Scan for the cell matching the given text and deliver its [X, Y] coordinate at center. 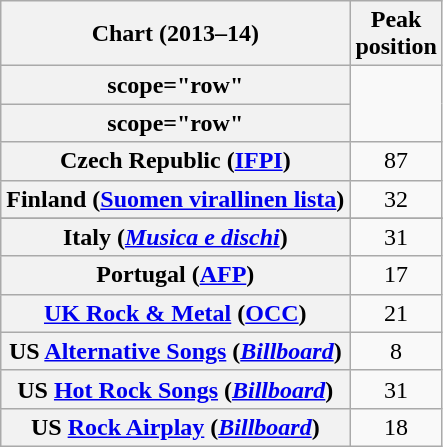
US Hot Rock Songs (Billboard) [176, 389]
87 [396, 161]
UK Rock & Metal (OCC) [176, 313]
Peakposition [396, 34]
Portugal (AFP) [176, 275]
Czech Republic (IFPI) [176, 161]
Chart (2013–14) [176, 34]
8 [396, 351]
21 [396, 313]
Finland (Suomen virallinen lista) [176, 199]
US Rock Airplay (Billboard) [176, 427]
17 [396, 275]
18 [396, 427]
32 [396, 199]
US Alternative Songs (Billboard) [176, 351]
Italy (Musica e dischi) [176, 237]
